Find where the given text appears and provide that cell's center as [x, y] coordinate. 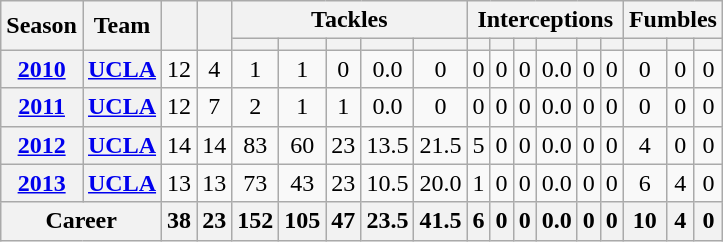
2013 [42, 183]
38 [180, 221]
41.5 [440, 221]
60 [302, 145]
5 [478, 145]
23.5 [388, 221]
2012 [42, 145]
21.5 [440, 145]
Season [42, 26]
73 [256, 183]
2010 [42, 69]
13.5 [388, 145]
Career [82, 221]
2011 [42, 107]
2 [256, 107]
47 [344, 221]
Fumbles [672, 20]
10 [644, 221]
152 [256, 221]
Tackles [350, 20]
20.0 [440, 183]
Interceptions [545, 20]
Team [122, 26]
10.5 [388, 183]
105 [302, 221]
7 [214, 107]
83 [256, 145]
43 [302, 183]
